Identify which cell holds the provided text, then report its (X, Y) central coordinate. 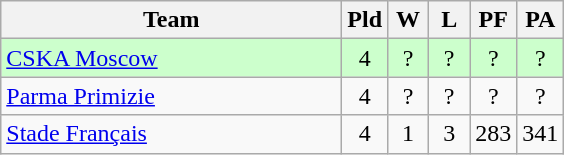
Team (172, 20)
CSKA Moscow (172, 58)
Stade Français (172, 134)
283 (494, 134)
1 (408, 134)
Pld (365, 20)
PF (494, 20)
PA (540, 20)
341 (540, 134)
3 (450, 134)
L (450, 20)
Parma Primizie (172, 96)
W (408, 20)
